Pinpoint the cell where the given text exists, returning its [x, y] midpoint coordinate. 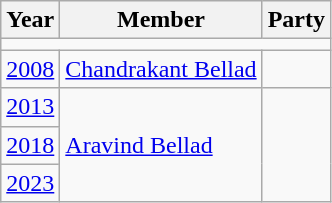
Party [296, 20]
2013 [30, 107]
2008 [30, 69]
Year [30, 20]
Member [161, 20]
2023 [30, 183]
Aravind Bellad [161, 145]
2018 [30, 145]
Chandrakant Bellad [161, 69]
